Find where the given text appears and provide that cell's center as (x, y) coordinate. 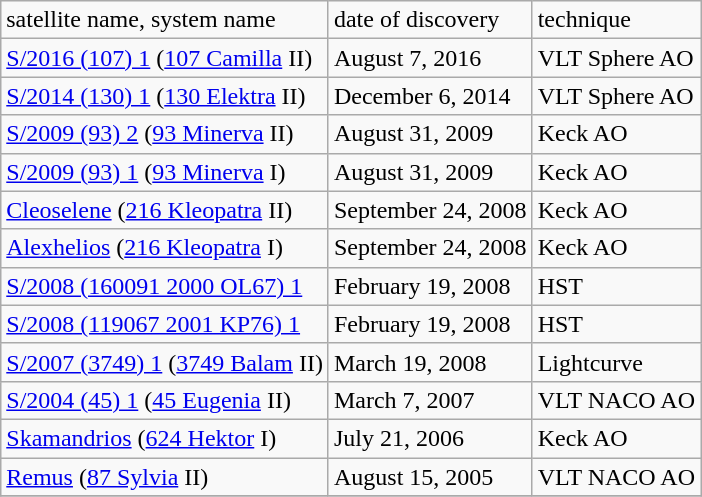
Skamandrios (624 Hektor I) (165, 438)
technique (616, 20)
December 6, 2014 (430, 96)
S/2009 (93) 1 (93 Minerva I) (165, 172)
S/2004 (45) 1 (45 Eugenia II) (165, 400)
July 21, 2006 (430, 438)
August 15, 2005 (430, 477)
S/2008 (160091 2000 OL67) 1 (165, 286)
S/2008 (119067 2001 KP76) 1 (165, 324)
Lightcurve (616, 362)
Cleoselene (216 Kleopatra II) (165, 210)
August 7, 2016 (430, 58)
date of discovery (430, 20)
satellite name, system name (165, 20)
S/2016 (107) 1 (107 Camilla II) (165, 58)
Alexhelios (216 Kleopatra I) (165, 248)
S/2014 (130) 1 (130 Elektra II) (165, 96)
March 19, 2008 (430, 362)
S/2007 (3749) 1 (3749 Balam II) (165, 362)
S/2009 (93) 2 (93 Minerva II) (165, 134)
Remus (87 Sylvia II) (165, 477)
March 7, 2007 (430, 400)
